Search for the cell housing the specified text and yield its [x, y] center coordinate. 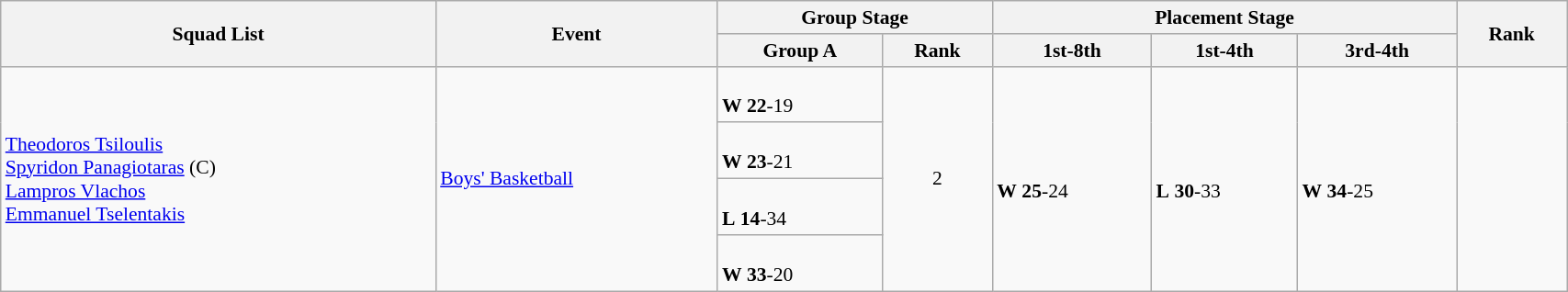
W 25-24 [1071, 178]
Boys' Basketball [577, 178]
W 34-25 [1378, 178]
Theodoros TsiloulisSpyridon Panagiotaras (C)Lampros VlachosEmmanuel Tselentakis [219, 178]
W 22-19 [800, 94]
L 30-33 [1225, 178]
1st-8th [1071, 51]
Placement Stage [1224, 17]
Squad List [219, 33]
Event [577, 33]
1st-4th [1225, 51]
Group Stage [854, 17]
W 23-21 [800, 151]
2 [937, 178]
W 33-20 [800, 263]
Group A [800, 51]
3rd-4th [1378, 51]
L 14-34 [800, 208]
